Identify which cell holds the provided text, then report its (X, Y) central coordinate. 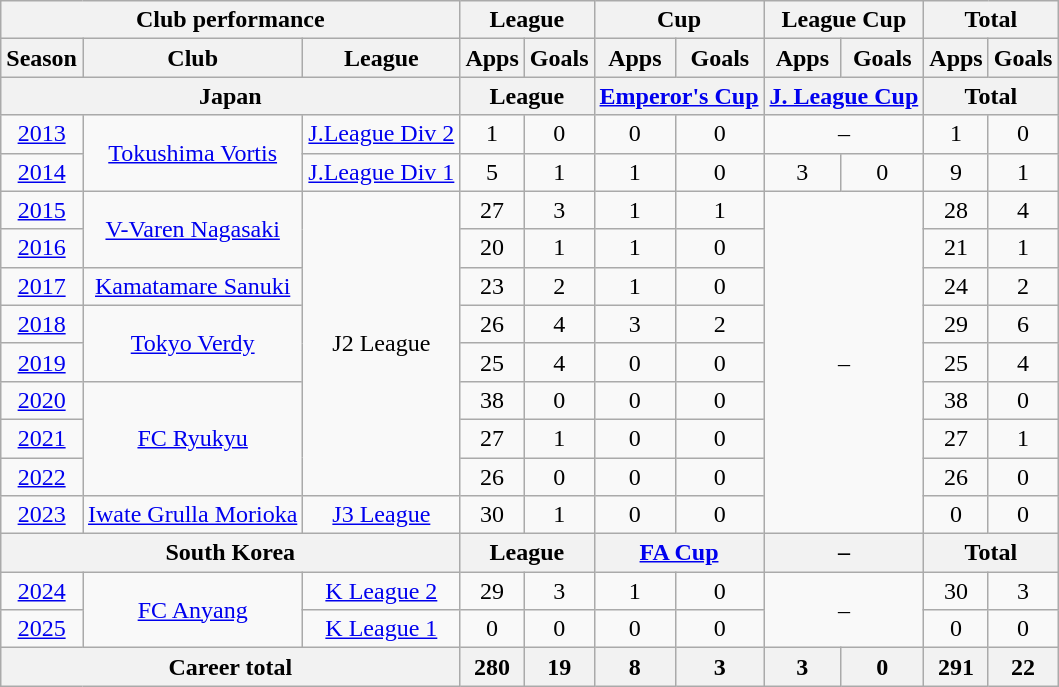
Kamatamare Sanuki (192, 286)
280 (492, 667)
Club (192, 58)
291 (956, 667)
V-Varen Nagasaki (192, 229)
20 (492, 248)
28 (956, 210)
Japan (230, 96)
Iwate Grulla Morioka (192, 515)
2016 (42, 248)
21 (956, 248)
24 (956, 286)
2017 (42, 286)
2013 (42, 134)
J. League Cup (844, 96)
Emperor's Cup (679, 96)
2024 (42, 591)
2022 (42, 477)
FC Ryukyu (192, 438)
9 (956, 172)
2020 (42, 400)
2021 (42, 438)
2019 (42, 362)
J3 League (382, 515)
FC Anyang (192, 610)
FA Cup (679, 553)
Cup (679, 20)
K League 1 (382, 629)
Season (42, 58)
5 (492, 172)
J.League Div 2 (382, 134)
2025 (42, 629)
2014 (42, 172)
J2 League (382, 343)
2015 (42, 210)
J.League Div 1 (382, 172)
Club performance (230, 20)
League Cup (844, 20)
6 (1023, 324)
22 (1023, 667)
South Korea (230, 553)
19 (559, 667)
Tokushima Vortis (192, 153)
K League 2 (382, 591)
2023 (42, 515)
2018 (42, 324)
8 (635, 667)
Tokyo Verdy (192, 343)
23 (492, 286)
Career total (230, 667)
